Scan for the cell matching the given text and deliver its [X, Y] coordinate at center. 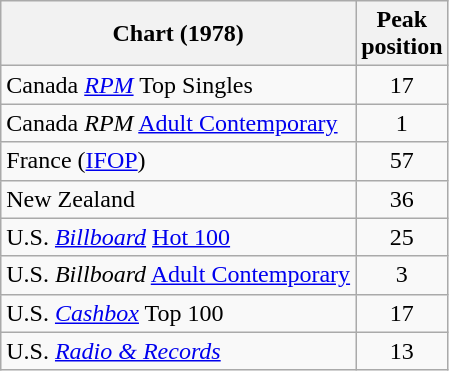
1 [402, 123]
25 [402, 237]
U.S. Billboard Adult Contemporary [178, 275]
Chart (1978) [178, 34]
36 [402, 199]
France (IFOP) [178, 161]
3 [402, 275]
U.S. Radio & Records [178, 351]
New Zealand [178, 199]
Canada RPM Top Singles [178, 85]
13 [402, 351]
57 [402, 161]
Peakposition [402, 34]
U.S. Cashbox Top 100 [178, 313]
Canada RPM Adult Contemporary [178, 123]
U.S. Billboard Hot 100 [178, 237]
